Locate the cell with the specified text and output its [x, y] center coordinate. 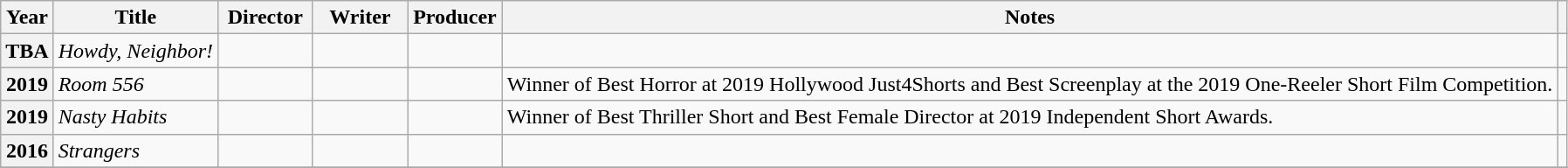
Writer [360, 17]
2016 [27, 150]
Room 556 [135, 84]
Title [135, 17]
Notes [1030, 17]
Winner of Best Thriller Short and Best Female Director at 2019 Independent Short Awards. [1030, 117]
Director [265, 17]
Nasty Habits [135, 117]
Winner of Best Horror at 2019 Hollywood Just4Shorts and Best Screenplay at the 2019 One-Reeler Short Film Competition. [1030, 84]
Howdy, Neighbor! [135, 51]
Strangers [135, 150]
Producer [456, 17]
Year [27, 17]
TBA [27, 51]
